Search for the cell housing the specified text and yield its (x, y) center coordinate. 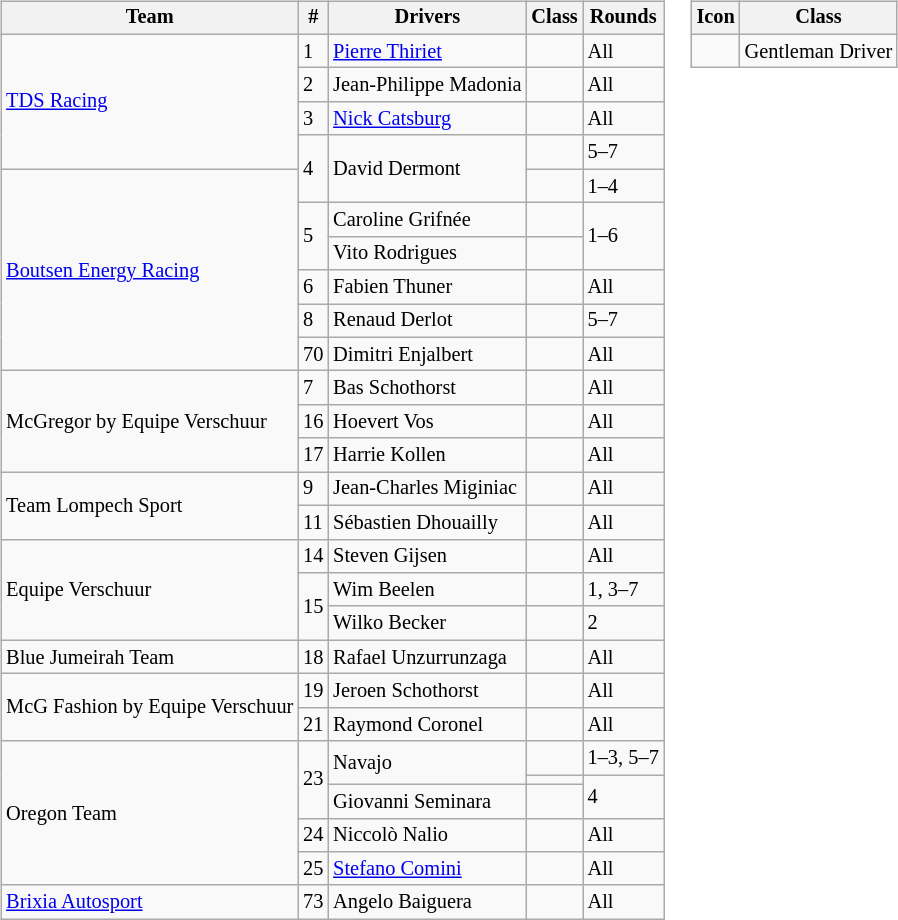
14 (313, 556)
Dimitri Enjalbert (427, 354)
Drivers (427, 18)
Harrie Kollen (427, 455)
18 (313, 657)
Raymond Coronel (427, 724)
Jean-Charles Miginiac (427, 489)
Renaud Derlot (427, 321)
Oregon Team (150, 813)
Equipe Verschuur (150, 590)
Vito Rodrigues (427, 253)
Boutsen Energy Racing (150, 270)
1–3, 5–7 (624, 758)
15 (313, 606)
7 (313, 388)
Steven Gijsen (427, 556)
6 (313, 287)
17 (313, 455)
Blue Jumeirah Team (150, 657)
Rafael Unzurrunzaga (427, 657)
5 (313, 236)
11 (313, 522)
# (313, 18)
21 (313, 724)
23 (313, 780)
1–4 (624, 186)
Sébastien Dhouailly (427, 522)
Caroline Grifnée (427, 220)
Niccolò Nalio (427, 835)
Jean-Philippe Madonia (427, 85)
Team (150, 18)
Pierre Thiriet (427, 51)
9 (313, 489)
David Dermont (427, 168)
73 (313, 902)
8 (313, 321)
Hoevert Vos (427, 422)
25 (313, 869)
Giovanni Seminara (427, 801)
Navajo (427, 762)
Nick Catsburg (427, 119)
1, 3–7 (624, 590)
Rounds (624, 18)
1–6 (624, 236)
Brixia Autosport (150, 902)
Angelo Baiguera (427, 902)
Wim Beelen (427, 590)
Wilko Becker (427, 623)
Jeroen Schothorst (427, 691)
McGregor by Equipe Verschuur (150, 422)
McG Fashion by Equipe Verschuur (150, 708)
Bas Schothorst (427, 388)
TDS Racing (150, 102)
70 (313, 354)
16 (313, 422)
24 (313, 835)
1 (313, 51)
Fabien Thuner (427, 287)
Stefano Comini (427, 869)
Gentleman Driver (818, 51)
3 (313, 119)
Team Lompech Sport (150, 506)
19 (313, 691)
Icon (716, 18)
